Determine the (x, y) coordinate at the center of the cell enclosing the given text.  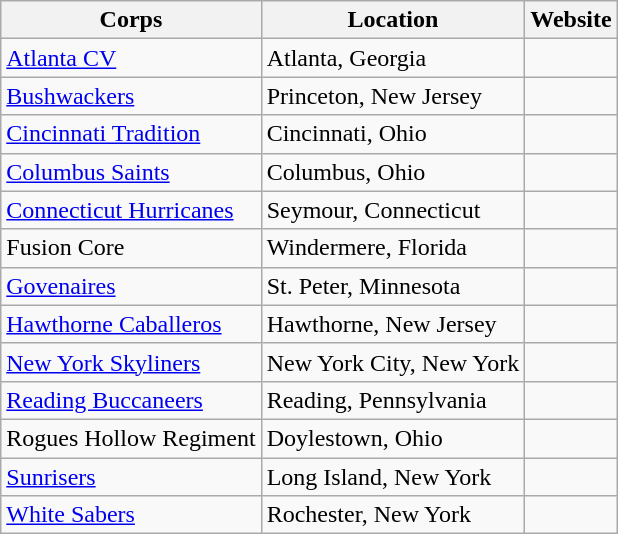
Seymour, Connecticut (393, 210)
Sunrisers (131, 477)
Corps (131, 20)
Fusion Core (131, 248)
Windermere, Florida (393, 248)
Long Island, New York (393, 477)
St. Peter, Minnesota (393, 286)
New York Skyliners (131, 362)
Location (393, 20)
Website (571, 20)
Reading Buccaneers (131, 400)
Hawthorne, New Jersey (393, 324)
Atlanta CV (131, 58)
Atlanta, Georgia (393, 58)
White Sabers (131, 515)
Princeton, New Jersey (393, 96)
New York City, New York (393, 362)
Govenaires (131, 286)
Reading, Pennsylvania (393, 400)
Connecticut Hurricanes (131, 210)
Columbus Saints (131, 172)
Rogues Hollow Regiment (131, 438)
Columbus, Ohio (393, 172)
Doylestown, Ohio (393, 438)
Hawthorne Caballeros (131, 324)
Cincinnati Tradition (131, 134)
Cincinnati, Ohio (393, 134)
Rochester, New York (393, 515)
Bushwackers (131, 96)
